Provide the [x, y] coordinate of the cell's center where the given text is located.  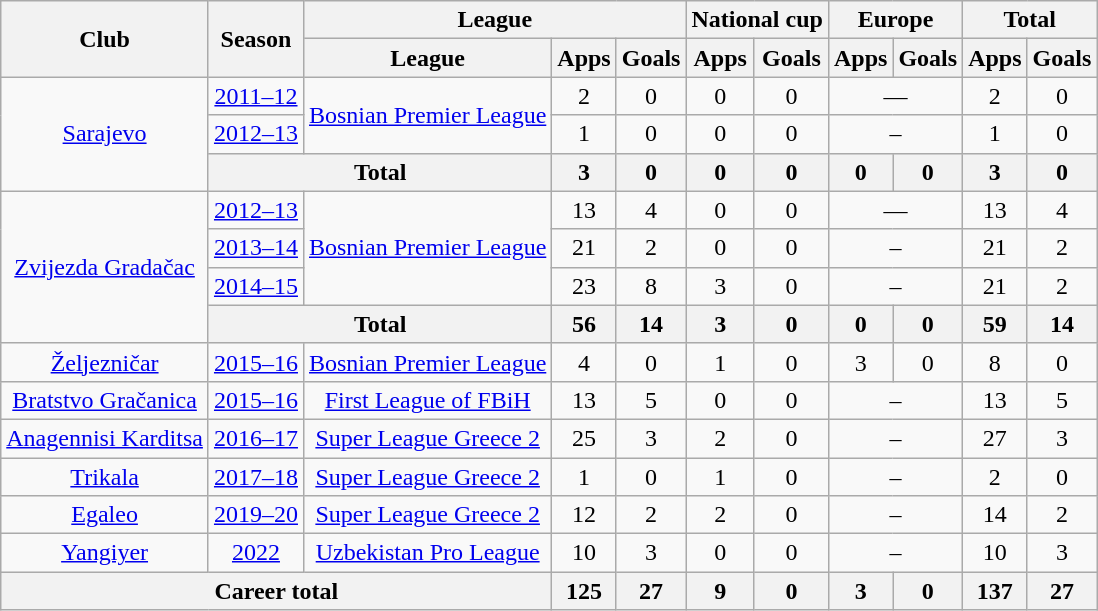
Yangiyer [105, 553]
137 [995, 591]
Anagennisi Karditsa [105, 438]
12 [584, 515]
National cup [757, 20]
Trikala [105, 477]
Uzbekistan Pro League [427, 553]
Season [256, 39]
56 [584, 324]
59 [995, 324]
First League of FBiH [427, 400]
9 [720, 591]
2016–17 [256, 438]
Sarajevo [105, 134]
2013–14 [256, 248]
Europe [895, 20]
Egaleo [105, 515]
2014–15 [256, 286]
23 [584, 286]
125 [584, 591]
Bratstvo Gračanica [105, 400]
2022 [256, 553]
25 [584, 438]
Željezničar [105, 362]
Career total [276, 591]
Zvijezda Gradačac [105, 267]
2017–18 [256, 477]
2011–12 [256, 96]
Club [105, 39]
2019–20 [256, 515]
